Return the (X, Y) coordinate for the center point of the cell that contains the specified text.  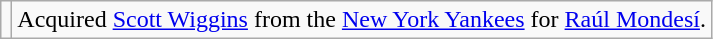
Acquired Scott Wiggins from the New York Yankees for Raúl Mondesí. (362, 20)
